Capture the cell that displays the provided text and extract its (x, y) central coordinate. 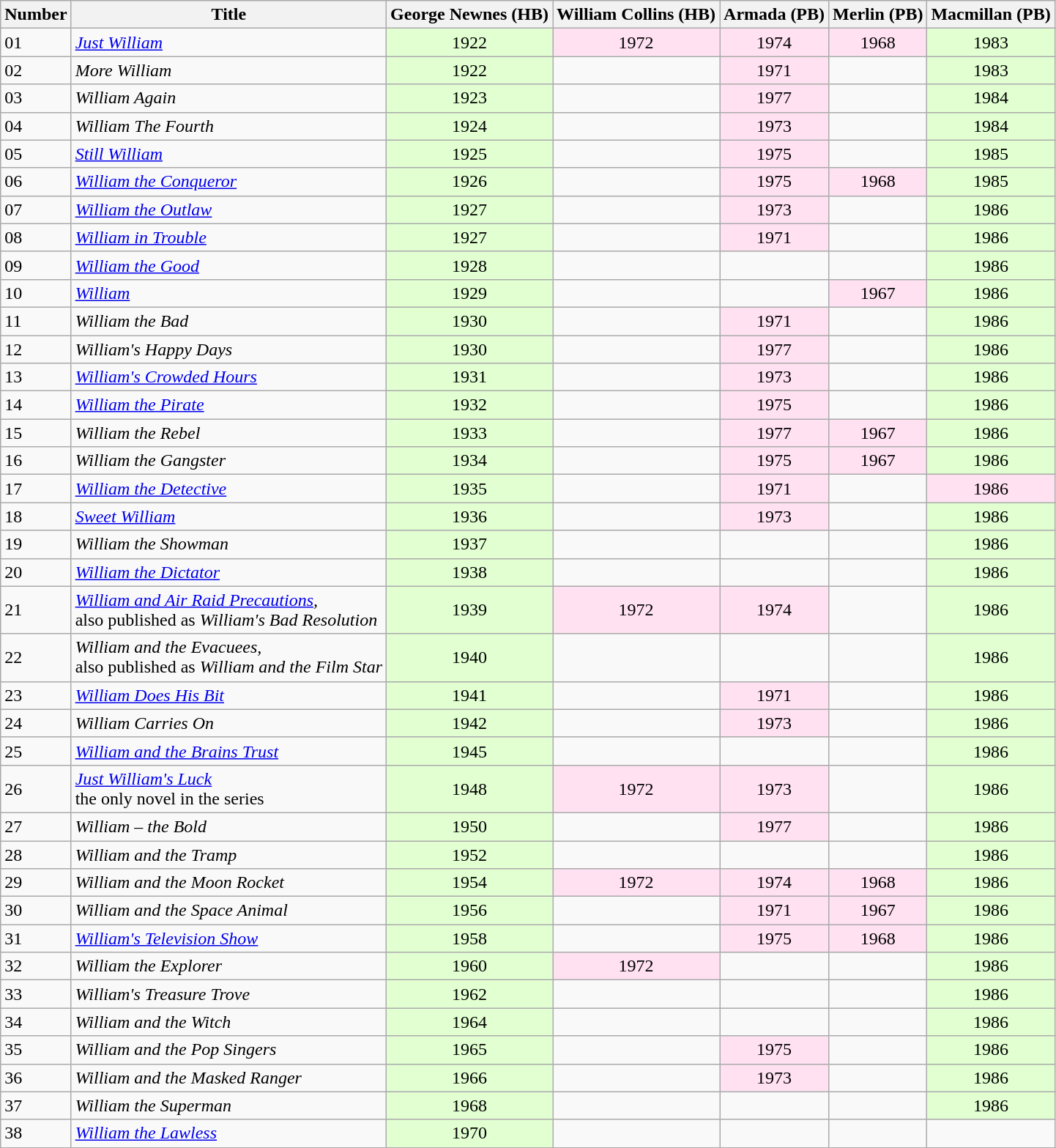
17 (36, 489)
William (228, 293)
1952 (470, 855)
32 (36, 966)
34 (36, 1022)
Still William (228, 154)
03 (36, 98)
26 (36, 788)
1941 (470, 695)
1960 (470, 966)
William and the Space Animal (228, 911)
Armada (PB) (775, 15)
William the Gangster (228, 461)
1935 (470, 489)
21 (36, 610)
23 (36, 695)
1942 (470, 723)
Number (36, 15)
08 (36, 237)
38 (36, 1133)
1923 (470, 98)
31 (36, 938)
05 (36, 154)
William's Treasure Trove (228, 994)
35 (36, 1050)
William The Fourth (228, 126)
1956 (470, 911)
30 (36, 911)
20 (36, 572)
1940 (470, 658)
1938 (470, 572)
15 (36, 433)
William Carries On (228, 723)
36 (36, 1078)
William and the Masked Ranger (228, 1078)
William the Outlaw (228, 210)
George Newnes (HB) (470, 15)
1934 (470, 461)
07 (36, 210)
Just William's Luckthe only novel in the series (228, 788)
1933 (470, 433)
William the Rebel (228, 433)
1954 (470, 883)
Merlin (PB) (878, 15)
18 (36, 516)
1945 (470, 751)
1970 (470, 1133)
1948 (470, 788)
William and the Pop Singers (228, 1050)
22 (36, 658)
02 (36, 70)
William Again (228, 98)
16 (36, 461)
1962 (470, 994)
1939 (470, 610)
1931 (470, 377)
1950 (470, 826)
1926 (470, 182)
04 (36, 126)
William in Trouble (228, 237)
Title (228, 15)
William the Showman (228, 544)
Just William (228, 42)
William's Crowded Hours (228, 377)
William the Dictator (228, 572)
Macmillan (PB) (991, 15)
09 (36, 265)
1924 (470, 126)
14 (36, 405)
25 (36, 751)
1928 (470, 265)
1966 (470, 1078)
1925 (470, 154)
William the Bad (228, 321)
1965 (470, 1050)
28 (36, 855)
William's Television Show (228, 938)
More William (228, 70)
William Collins (HB) (636, 15)
1932 (470, 405)
William and the Witch (228, 1022)
1964 (470, 1022)
10 (36, 293)
11 (36, 321)
William and the Tramp (228, 855)
William the Superman (228, 1106)
Sweet William (228, 516)
William the Explorer (228, 966)
1958 (470, 938)
William the Lawless (228, 1133)
William the Pirate (228, 405)
William the Conqueror (228, 182)
William and the Evacuees,also published as William and the Film Star (228, 658)
William and the Moon Rocket (228, 883)
37 (36, 1106)
William the Detective (228, 489)
William the Good (228, 265)
1937 (470, 544)
William's Happy Days (228, 349)
William and Air Raid Precautions,also published as William's Bad Resolution (228, 610)
01 (36, 42)
19 (36, 544)
1929 (470, 293)
William Does His Bit (228, 695)
William and the Brains Trust (228, 751)
33 (36, 994)
27 (36, 826)
06 (36, 182)
William – the Bold (228, 826)
1936 (470, 516)
12 (36, 349)
24 (36, 723)
29 (36, 883)
13 (36, 377)
